Extract the [X, Y] coordinate from the center of the cell holding the provided text.  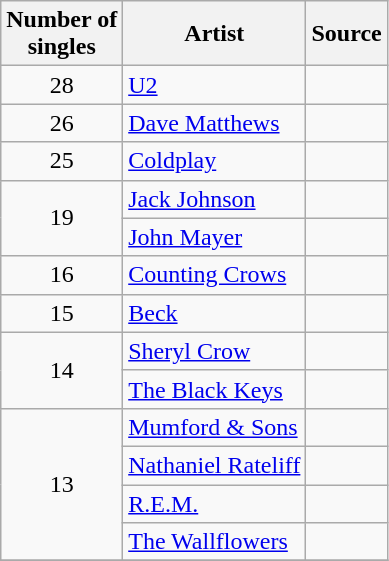
25 [62, 161]
Artist [214, 34]
The Black Keys [214, 389]
Coldplay [214, 161]
Number of singles [62, 34]
13 [62, 484]
Jack Johnson [214, 199]
Nathaniel Rateliff [214, 465]
The Wallflowers [214, 542]
28 [62, 85]
Beck [214, 313]
15 [62, 313]
Mumford & Sons [214, 427]
Counting Crows [214, 275]
Source [346, 34]
John Mayer [214, 237]
16 [62, 275]
Dave Matthews [214, 123]
26 [62, 123]
R.E.M. [214, 503]
19 [62, 218]
U2 [214, 85]
14 [62, 370]
Sheryl Crow [214, 351]
